Search for the cell housing the specified text and yield its (X, Y) center coordinate. 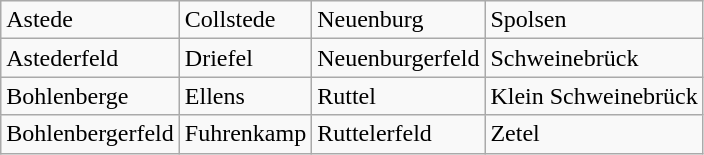
Zetel (594, 134)
Collstede (245, 20)
Driefel (245, 58)
Neuenburg (398, 20)
Klein Schweinebrück (594, 96)
Fuhrenkamp (245, 134)
Ellens (245, 96)
Astede (90, 20)
Spolsen (594, 20)
Schweinebrück (594, 58)
Bohlenberge (90, 96)
Astederfeld (90, 58)
Ruttel (398, 96)
Neuenburgerfeld (398, 58)
Ruttelerfeld (398, 134)
Bohlenbergerfeld (90, 134)
